From the cell containing the given text, extract its center point as (x, y) coordinate. 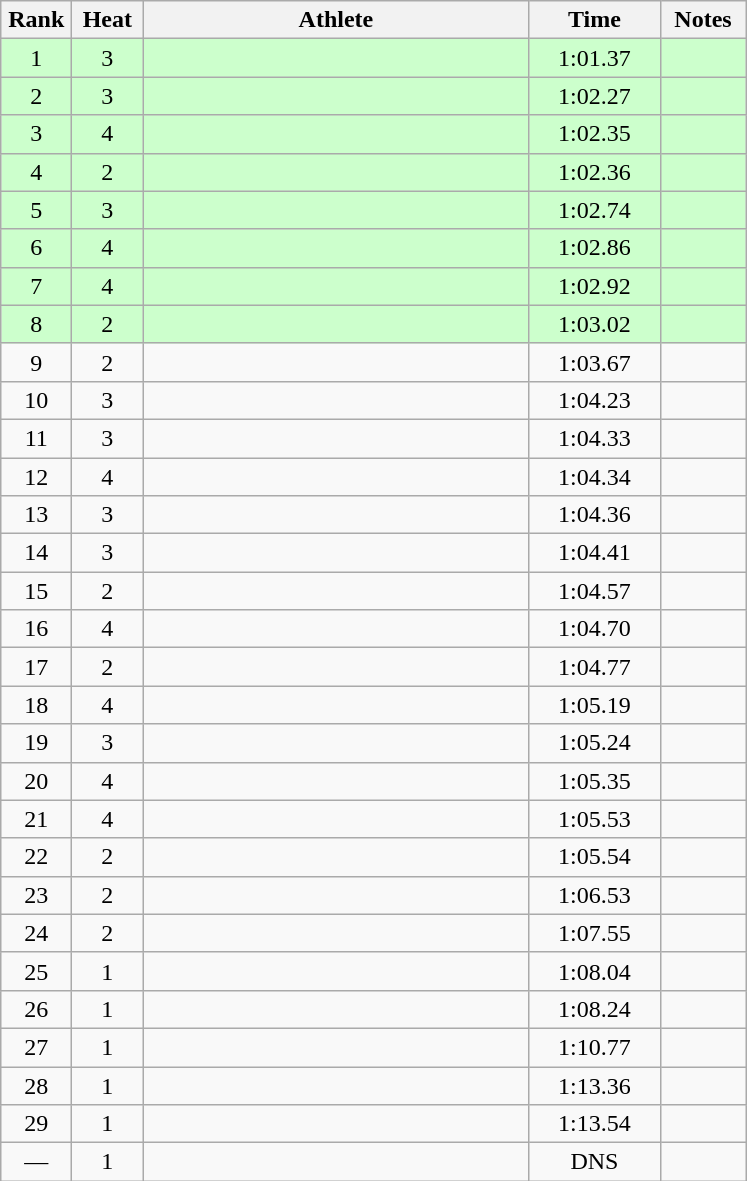
18 (36, 705)
1:06.53 (594, 895)
26 (36, 1009)
7 (36, 286)
8 (36, 324)
1:13.36 (594, 1085)
1:05.35 (594, 781)
1:05.54 (594, 857)
15 (36, 591)
1:02.74 (594, 210)
11 (36, 438)
25 (36, 971)
14 (36, 553)
1:03.02 (594, 324)
28 (36, 1085)
9 (36, 362)
1:05.19 (594, 705)
1:10.77 (594, 1047)
1:04.33 (594, 438)
1:04.23 (594, 400)
Time (594, 20)
1:08.04 (594, 971)
1:01.37 (594, 58)
Heat (108, 20)
1:13.54 (594, 1124)
27 (36, 1047)
DNS (594, 1162)
24 (36, 933)
12 (36, 477)
1:07.55 (594, 933)
23 (36, 895)
1:02.36 (594, 172)
1:04.57 (594, 591)
1:04.41 (594, 553)
22 (36, 857)
6 (36, 248)
1:05.24 (594, 743)
Notes (703, 20)
1:02.86 (594, 248)
1:02.27 (594, 96)
19 (36, 743)
17 (36, 667)
1:02.92 (594, 286)
16 (36, 629)
1:04.70 (594, 629)
Rank (36, 20)
1:04.77 (594, 667)
1:04.34 (594, 477)
29 (36, 1124)
1:08.24 (594, 1009)
Athlete (336, 20)
20 (36, 781)
1:03.67 (594, 362)
13 (36, 515)
21 (36, 819)
1:04.36 (594, 515)
1:02.35 (594, 134)
10 (36, 400)
1:05.53 (594, 819)
— (36, 1162)
5 (36, 210)
